Identify which cell holds the provided text, then report its [X, Y] central coordinate. 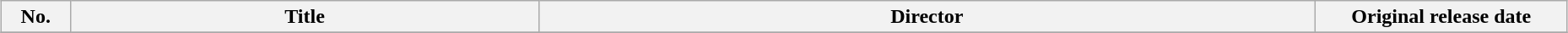
Original release date [1441, 17]
Director [927, 17]
Title [305, 17]
No. [35, 17]
